For the text-containing cell, return its midpoint in [X, Y] coordinate format. 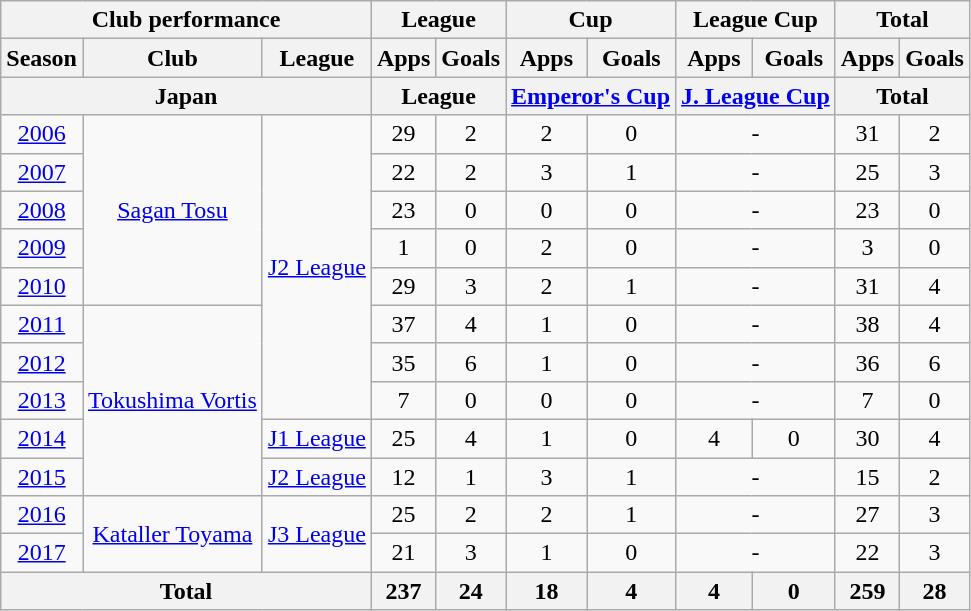
Japan [186, 96]
18 [547, 591]
Cup [591, 20]
League Cup [756, 20]
Tokushima Vortis [172, 400]
2017 [42, 553]
J1 League [316, 438]
Sagan Tosu [172, 210]
Kataller Toyama [172, 534]
2011 [42, 324]
Season [42, 58]
Club [172, 58]
12 [403, 477]
2012 [42, 362]
35 [403, 362]
30 [867, 438]
28 [935, 591]
2010 [42, 286]
259 [867, 591]
2006 [42, 134]
24 [471, 591]
2013 [42, 400]
36 [867, 362]
Club performance [186, 20]
2008 [42, 210]
2016 [42, 515]
37 [403, 324]
2015 [42, 477]
2007 [42, 172]
2014 [42, 438]
21 [403, 553]
J3 League [316, 534]
27 [867, 515]
15 [867, 477]
38 [867, 324]
2009 [42, 248]
J. League Cup [756, 96]
Emperor's Cup [591, 96]
237 [403, 591]
